Detect which cell encompasses the target text, then output its (x, y) center coordinate. 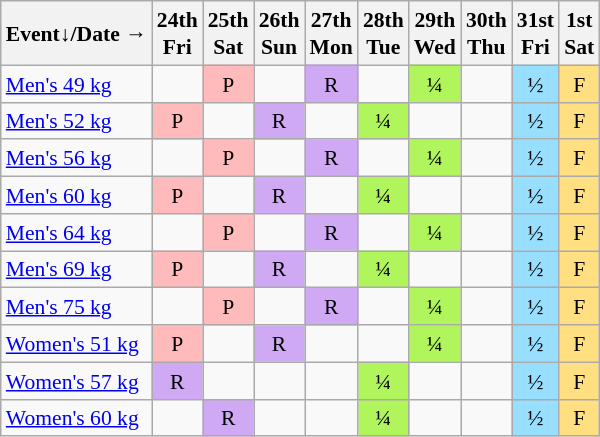
25thSat (228, 33)
Men's 56 kg (76, 158)
Women's 57 kg (76, 380)
27thMon (332, 33)
Men's 75 kg (76, 306)
1stSat (579, 33)
Men's 60 kg (76, 194)
Men's 64 kg (76, 232)
30thThu (486, 33)
29thWed (435, 33)
Men's 49 kg (76, 84)
Women's 60 kg (76, 418)
Event↓/Date → (76, 33)
Men's 52 kg (76, 120)
Men's 69 kg (76, 268)
Women's 51 kg (76, 344)
24thFri (178, 33)
28thTue (384, 33)
31stFri (536, 33)
26thSun (280, 33)
